Detect which cell encompasses the target text, then output its [X, Y] center coordinate. 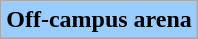
Off-campus arena [100, 20]
